Output the [x, y] coordinate of the center of the cell containing the given text.  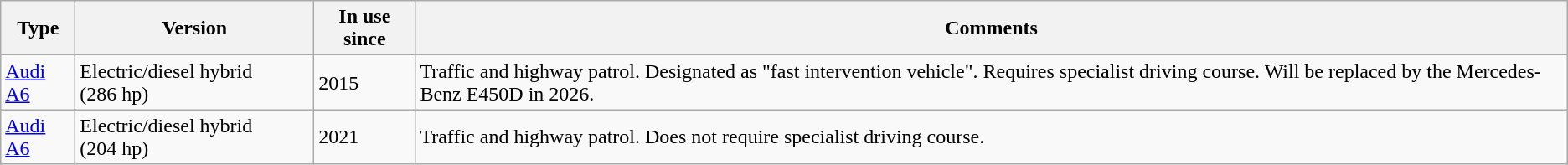
Traffic and highway patrol. Does not require specialist driving course. [992, 137]
2021 [365, 137]
In use since [365, 28]
Version [194, 28]
2015 [365, 82]
Electric/diesel hybrid (204 hp) [194, 137]
Type [39, 28]
Comments [992, 28]
Electric/diesel hybrid (286 hp) [194, 82]
